For the text-containing cell, return its midpoint in [x, y] coordinate format. 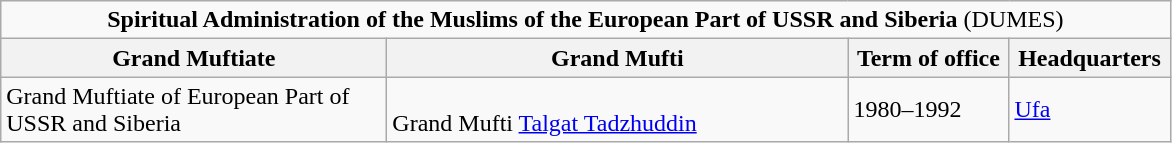
Headquarters [1090, 58]
Term of office [928, 58]
Spiritual Administration of the Muslims of the European Part of USSR and Siberia (DUMES) [586, 20]
1980–1992 [928, 110]
Ufa [1090, 110]
Grand Muftiate of European Part of USSR and Siberia [194, 110]
Grand Mufti [618, 58]
Grand Mufti Talgat Tadzhuddin [618, 110]
Grand Muftiate [194, 58]
